For the text-containing cell, return its midpoint in (x, y) coordinate format. 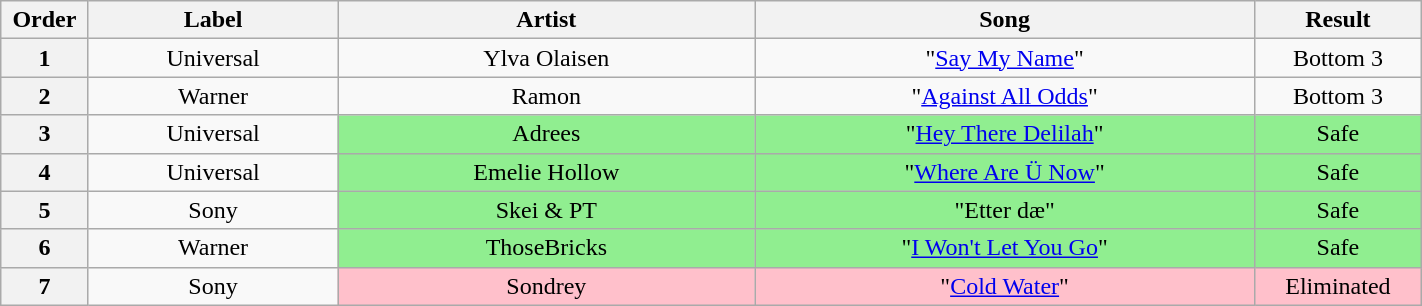
"Cold Water" (1005, 286)
"Against All Odds" (1005, 96)
Result (1338, 20)
2 (44, 96)
4 (44, 172)
Sondrey (546, 286)
"Where Are Ü Now" (1005, 172)
Adrees (546, 134)
1 (44, 58)
"Etter dæ" (1005, 210)
"I Won't Let You Go" (1005, 248)
Song (1005, 20)
Skei & PT (546, 210)
7 (44, 286)
Artist (546, 20)
ThoseBricks (546, 248)
Label (213, 20)
Order (44, 20)
"Hey There Delilah" (1005, 134)
Emelie Hollow (546, 172)
3 (44, 134)
Ylva Olaisen (546, 58)
5 (44, 210)
"Say My Name" (1005, 58)
6 (44, 248)
Eliminated (1338, 286)
Ramon (546, 96)
